Locate the cell with the specified text and output its (X, Y) center coordinate. 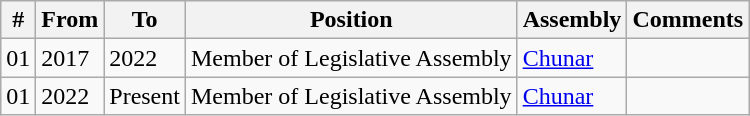
Position (351, 20)
2017 (70, 58)
Present (145, 96)
From (70, 20)
Comments (688, 20)
Assembly (572, 20)
# (18, 20)
To (145, 20)
